Search for the cell housing the specified text and yield its (x, y) center coordinate. 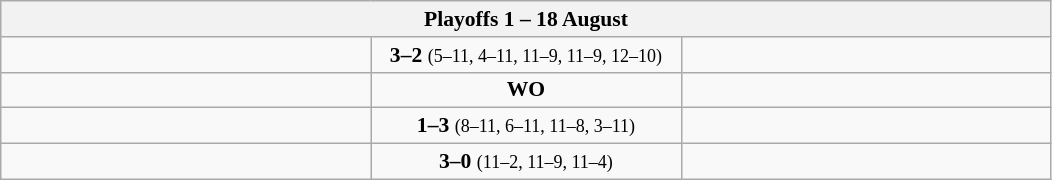
Playoffs 1 – 18 August (526, 19)
3–0 (11–2, 11–9, 11–4) (526, 162)
3–2 (5–11, 4–11, 11–9, 11–9, 12–10) (526, 55)
1–3 (8–11, 6–11, 11–8, 3–11) (526, 126)
WO (526, 90)
